Determine the (x, y) coordinate at the center of the cell enclosing the given text.  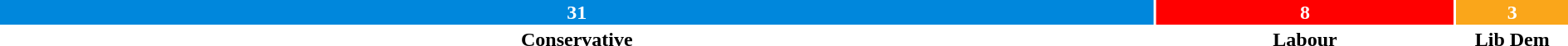
31 (577, 12)
3 (1512, 12)
8 (1306, 12)
